Output the (X, Y) coordinate of the center of the cell containing the given text.  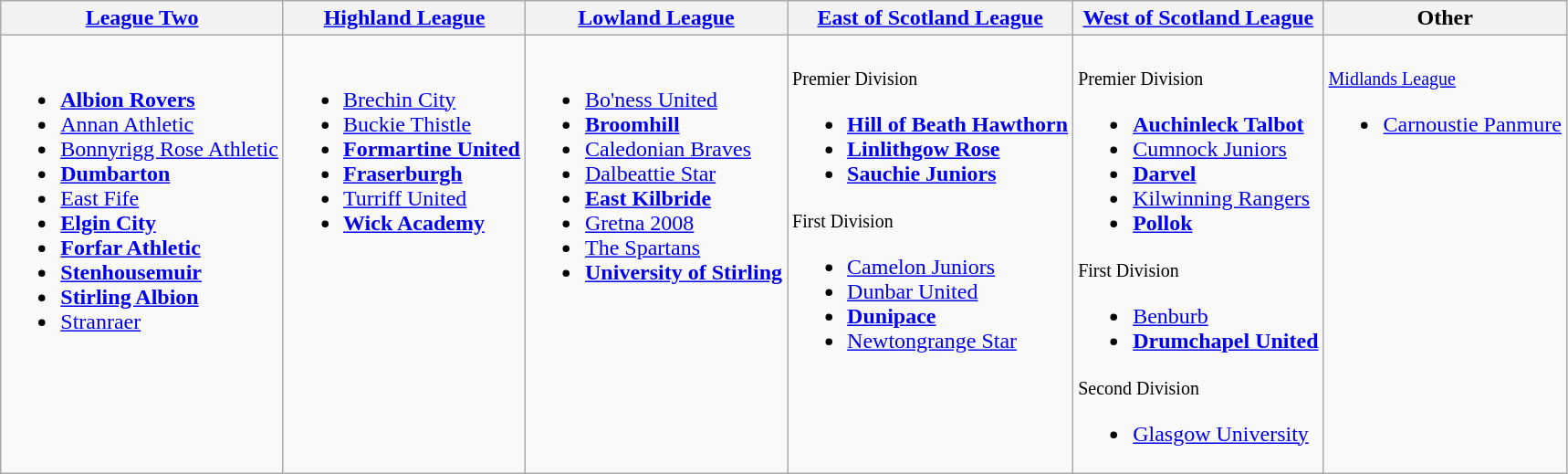
Premier DivisionHill of Beath HawthornLinlithgow RoseSauchie JuniorsFirst DivisionCamelon JuniorsDunbar UnitedDunipaceNewtongrange Star (931, 254)
East of Scotland League (931, 18)
Premier DivisionAuchinleck TalbotCumnock JuniorsDarvelKilwinning RangersPollokFirst DivisionBenburbDrumchapel UnitedSecond DivisionGlasgow University (1198, 254)
Bo'ness UnitedBroomhillCaledonian BravesDalbeattie StarEast KilbrideGretna 2008The SpartansUniversity of Stirling (657, 254)
Highland League (403, 18)
Lowland League (657, 18)
Brechin CityBuckie ThistleFormartine UnitedFraserburghTurriff UnitedWick Academy (403, 254)
Albion RoversAnnan AthleticBonnyrigg Rose AthleticDumbartonEast FifeElgin CityForfar AthleticStenhousemuirStirling AlbionStranraer (142, 254)
League Two (142, 18)
Other (1445, 18)
Midlands LeagueCarnoustie Panmure (1445, 254)
West of Scotland League (1198, 18)
